Capture the cell that displays the provided text and extract its (X, Y) central coordinate. 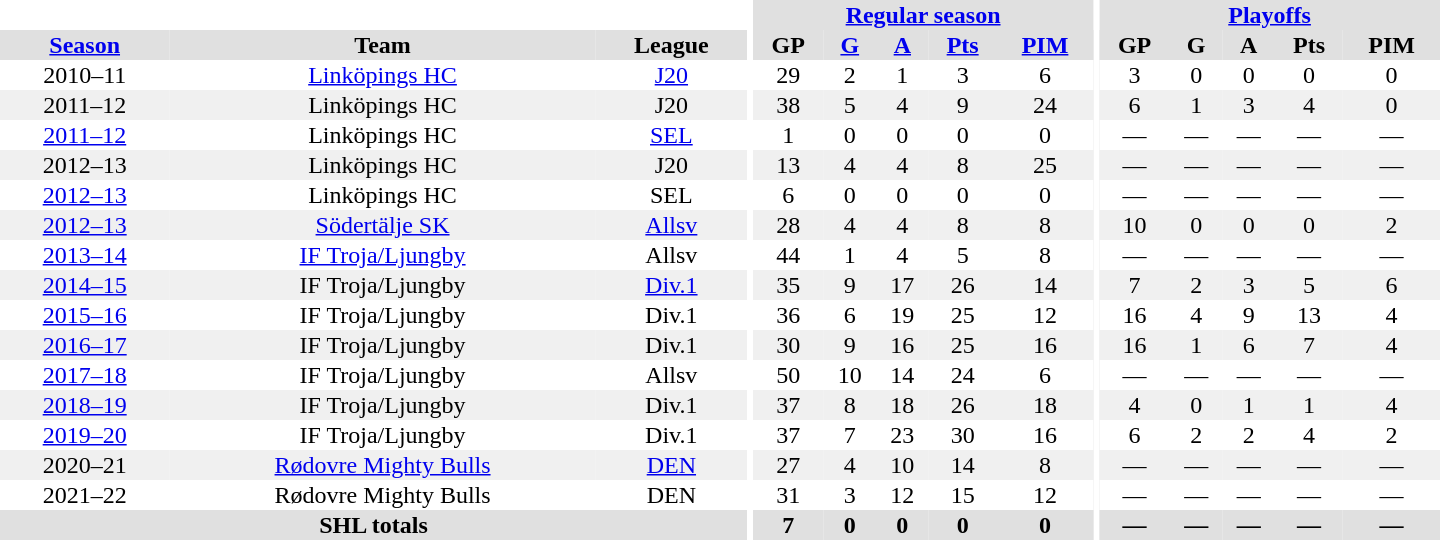
2016–17 (84, 345)
League (672, 45)
44 (788, 255)
2014–15 (84, 285)
SHL totals (374, 525)
15 (963, 495)
Team (382, 45)
19 (902, 315)
50 (788, 375)
28 (788, 225)
38 (788, 105)
2017–18 (84, 375)
2015–16 (84, 315)
23 (902, 435)
31 (788, 495)
2010–11 (84, 75)
Södertälje SK (382, 225)
17 (902, 285)
27 (788, 465)
2013–14 (84, 255)
2018–19 (84, 405)
36 (788, 315)
2020–21 (84, 465)
29 (788, 75)
Regular season (924, 15)
35 (788, 285)
Season (84, 45)
2019–20 (84, 435)
Playoffs (1270, 15)
2021–22 (84, 495)
